From the cell containing the given text, extract its center point as [X, Y] coordinate. 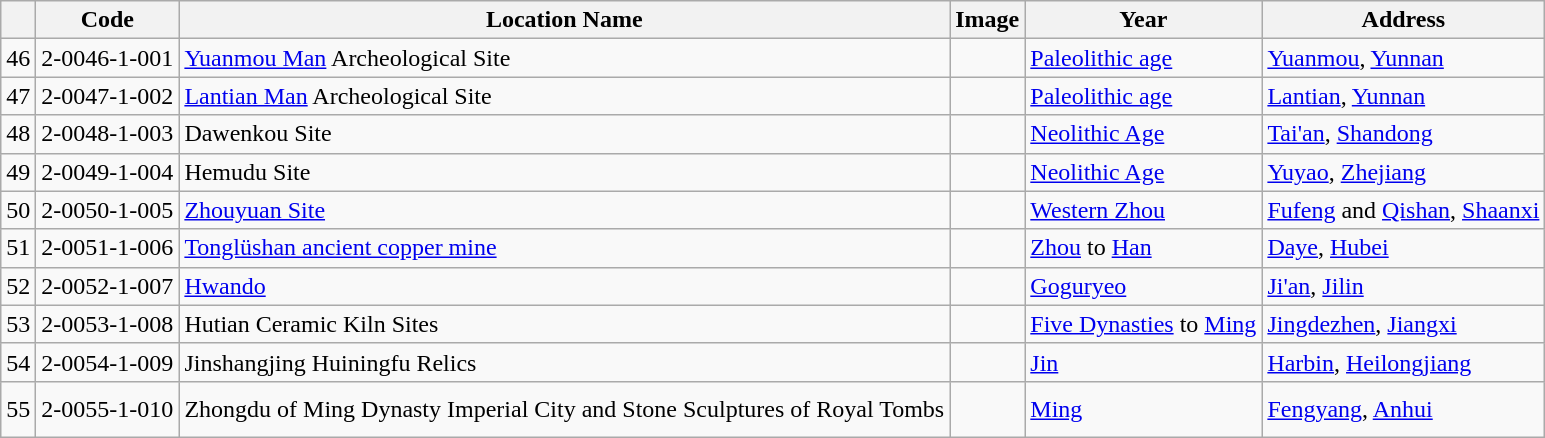
Jin [1144, 362]
Yuyao, Zhejiang [1404, 172]
2-0046-1-001 [108, 58]
Location Name [564, 20]
Dawenkou Site [564, 134]
Fufeng and Qishan, Shaanxi [1404, 210]
2-0048-1-003 [108, 134]
Daye, Hubei [1404, 248]
Ming [1144, 409]
Harbin, Heilongjiang [1404, 362]
2-0055-1-010 [108, 409]
47 [18, 96]
Ji'an, Jilin [1404, 286]
Fengyang, Anhui [1404, 409]
Yuanmou Man Archeological Site [564, 58]
Zhou to Han [1144, 248]
2-0051-1-006 [108, 248]
2-0050-1-005 [108, 210]
50 [18, 210]
Lantian Man Archeological Site [564, 96]
Yuanmou, Yunnan [1404, 58]
Jingdezhen, Jiangxi [1404, 324]
Year [1144, 20]
54 [18, 362]
Hemudu Site [564, 172]
49 [18, 172]
Zhouyuan Site [564, 210]
Code [108, 20]
2-0052-1-007 [108, 286]
2-0053-1-008 [108, 324]
2-0054-1-009 [108, 362]
Jinshangjing Huiningfu Relics [564, 362]
Lantian, Yunnan [1404, 96]
46 [18, 58]
Hutian Ceramic Kiln Sites [564, 324]
48 [18, 134]
Hwando [564, 286]
Tai'an, Shandong [1404, 134]
Address [1404, 20]
52 [18, 286]
Zhongdu of Ming Dynasty Imperial City and Stone Sculptures of Royal Tombs [564, 409]
Five Dynasties to Ming [1144, 324]
53 [18, 324]
51 [18, 248]
Image [988, 20]
Goguryeo [1144, 286]
55 [18, 409]
2-0047-1-002 [108, 96]
Tonglüshan ancient copper mine [564, 248]
2-0049-1-004 [108, 172]
Western Zhou [1144, 210]
